Return (X, Y) of the center of cell containing provided text 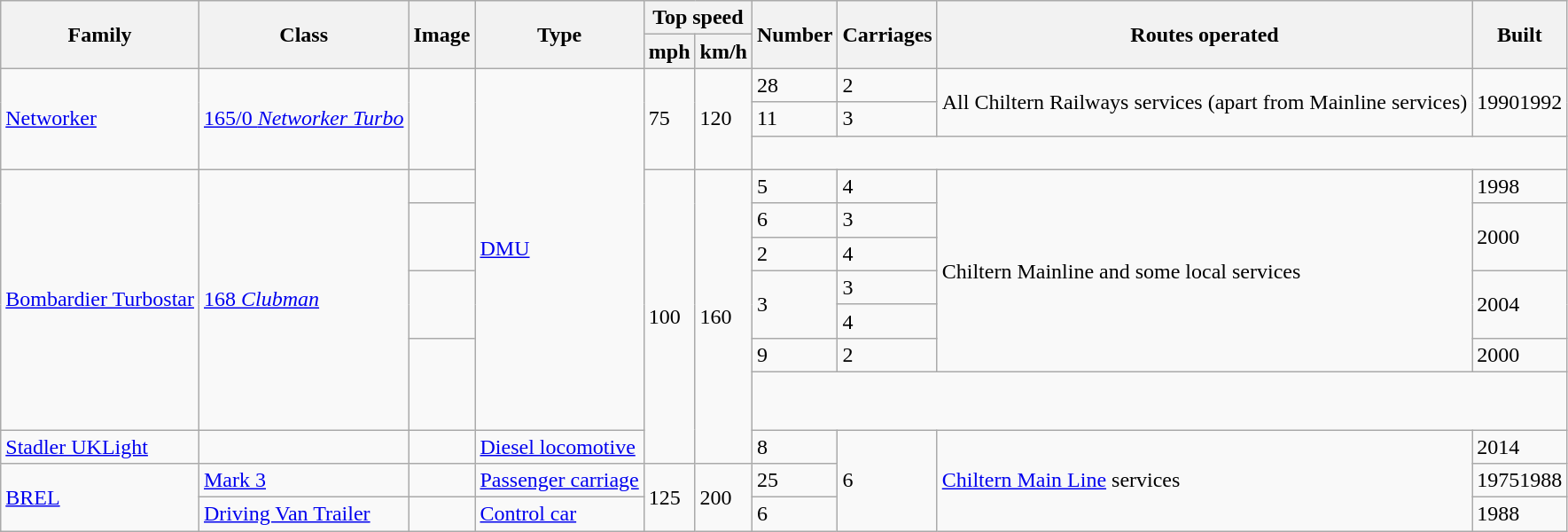
Stadler UKLight (100, 446)
5 (794, 186)
Diesel locomotive (559, 446)
2004 (1519, 304)
28 (794, 85)
Image (441, 35)
Networker (100, 119)
Family (100, 35)
120 (723, 119)
19751988 (1519, 481)
Type (559, 35)
All Chiltern Railways services (apart from Mainline services) (1205, 102)
Bombardier Turbostar (100, 300)
Class (303, 35)
mph (669, 51)
Driving Van Trailer (303, 514)
25 (794, 481)
1998 (1519, 186)
Built (1519, 35)
Mark 3 (303, 481)
Chiltern Main Line services (1205, 480)
160 (723, 317)
BREL (100, 497)
km/h (723, 51)
Carriages (887, 35)
Number (794, 35)
100 (669, 317)
168 Clubman (303, 300)
Passenger carriage (559, 481)
8 (794, 446)
1988 (1519, 514)
Control car (559, 514)
165/0 Networker Turbo (303, 119)
DMU (559, 249)
2014 (1519, 446)
11 (794, 119)
Routes operated (1205, 35)
9 (794, 355)
Chiltern Mainline and some local services (1205, 270)
Top speed (698, 18)
200 (723, 497)
19901992 (1519, 102)
125 (669, 497)
75 (669, 119)
